Output the (x, y) coordinate of the center of the cell containing the given text.  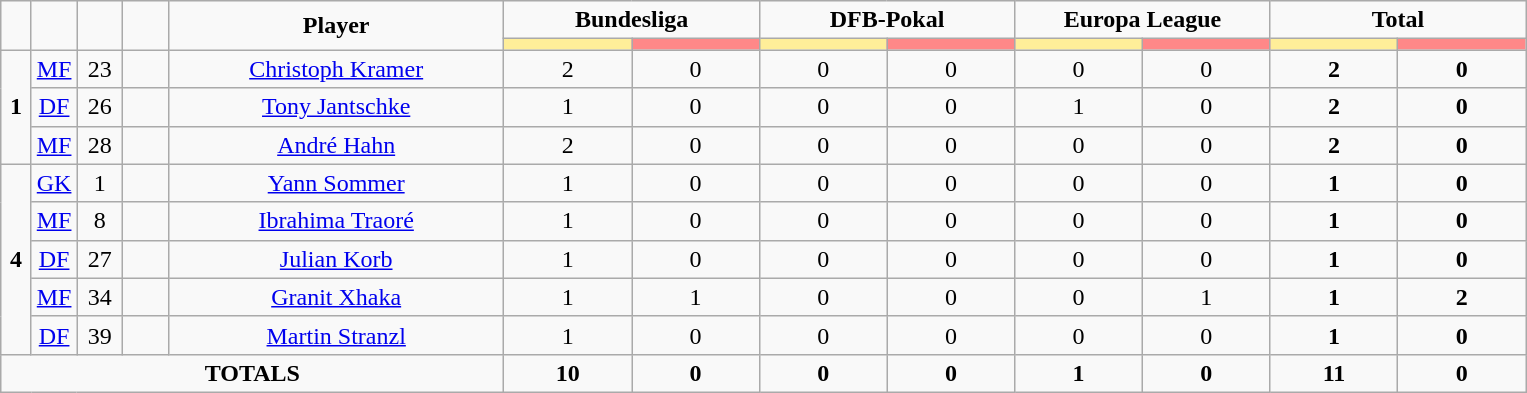
Ibrahima Traoré (336, 221)
Player (336, 26)
DFB-Pokal (886, 20)
Christoph Kramer (336, 69)
Europa League (1142, 20)
4 (16, 259)
27 (100, 259)
8 (100, 221)
Total (1398, 20)
Tony Jantschke (336, 107)
39 (100, 335)
Granit Xhaka (336, 297)
34 (100, 297)
Martin Stranzl (336, 335)
28 (100, 145)
Yann Sommer (336, 183)
26 (100, 107)
Julian Korb (336, 259)
André Hahn (336, 145)
10 (568, 373)
GK (54, 183)
11 (1334, 373)
23 (100, 69)
Bundesliga (632, 20)
TOTALS (252, 373)
